Identify which cell holds the provided text, then report its (X, Y) central coordinate. 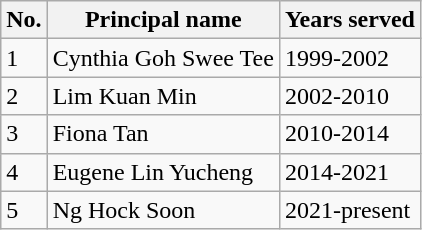
1 (24, 58)
Principal name (163, 20)
4 (24, 172)
Fiona Tan (163, 134)
2014-2021 (350, 172)
No. (24, 20)
Ng Hock Soon (163, 210)
Eugene Lin Yucheng (163, 172)
2021-present (350, 210)
5 (24, 210)
Lim Kuan Min (163, 96)
2 (24, 96)
2010-2014 (350, 134)
2002-2010 (350, 96)
3 (24, 134)
Cynthia Goh Swee Tee (163, 58)
1999-2002 (350, 58)
Years served (350, 20)
